Return [x, y] of the center of cell containing provided text 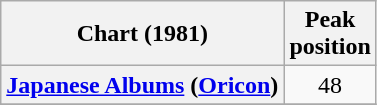
Chart (1981) [142, 34]
Japanese Albums (Oricon) [142, 85]
Peakposition [330, 34]
48 [330, 85]
